Return [x, y] of the center of cell containing provided text 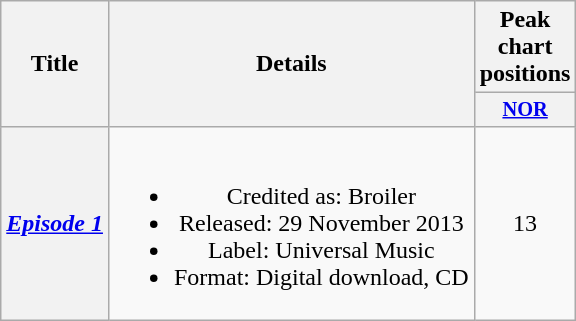
Details [291, 64]
Peak chart positions [525, 47]
13 [525, 223]
Title [55, 64]
Credited as: BroilerReleased: 29 November 2013Label: Universal MusicFormat: Digital download, CD [291, 223]
Episode 1 [55, 223]
NOR [525, 110]
